Locate the cell with the specified text and output its (X, Y) center coordinate. 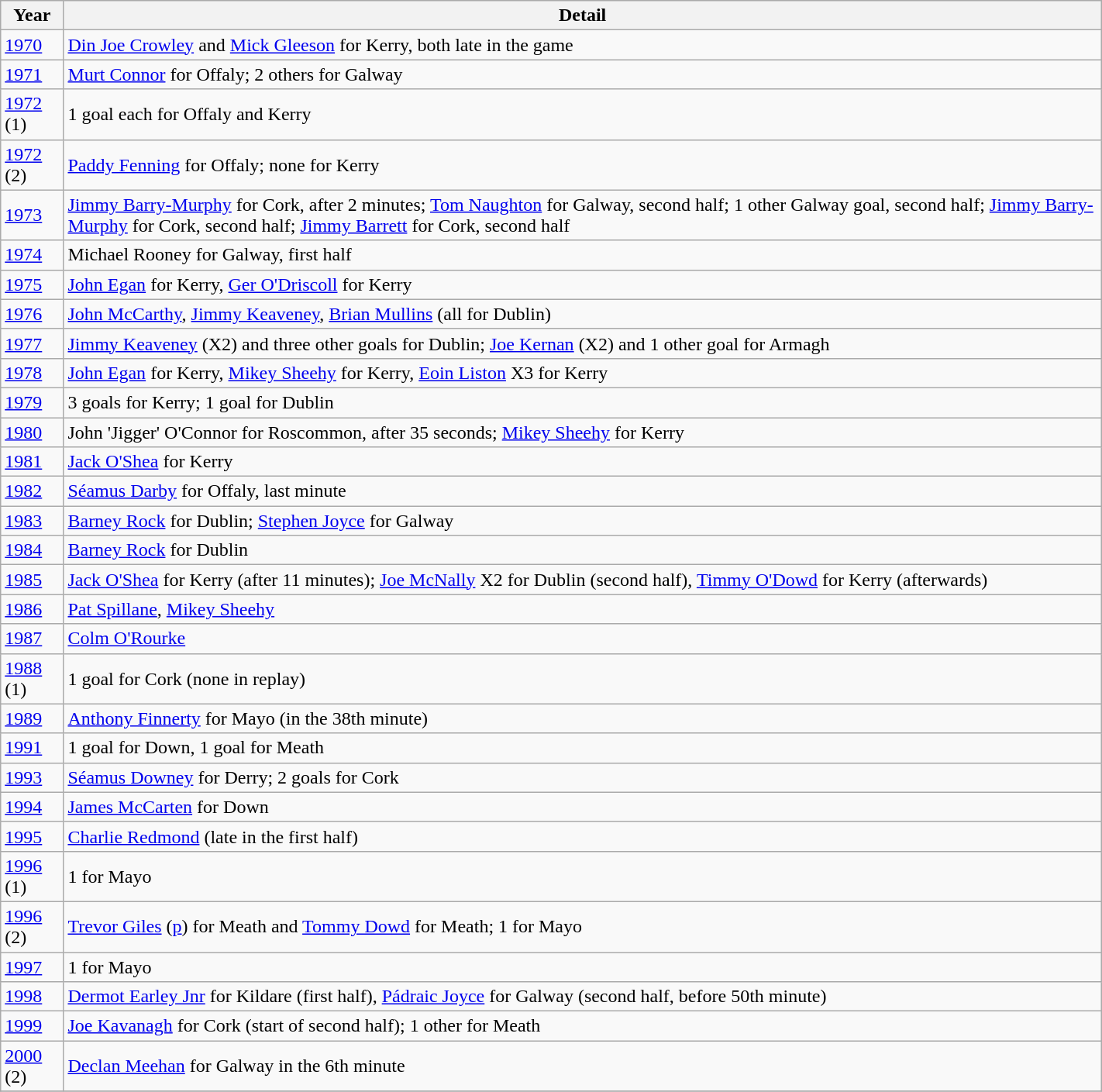
1996 (2) (33, 927)
1974 (33, 255)
Jack O'Shea for Kerry (583, 462)
1983 (33, 521)
1987 (33, 639)
Din Joe Crowley and Mick Gleeson for Kerry, both late in the game (583, 45)
1973 (33, 215)
Barney Rock for Dublin; Stephen Joyce for Galway (583, 521)
3 goals for Kerry; 1 goal for Dublin (583, 402)
1982 (33, 491)
1991 (33, 748)
1978 (33, 373)
Anthony Finnerty for Mayo (in the 38th minute) (583, 718)
1979 (33, 402)
1988 (1) (33, 679)
1977 (33, 343)
1993 (33, 777)
Colm O'Rourke (583, 639)
1998 (33, 997)
Joe Kavanagh for Cork (start of second half); 1 other for Meath (583, 1026)
Séamus Downey for Derry; 2 goals for Cork (583, 777)
Paddy Fenning for Offaly; none for Kerry (583, 164)
Jimmy Keaveney (X2) and three other goals for Dublin; Joe Kernan (X2) and 1 other goal for Armagh (583, 343)
1 goal for Down, 1 goal for Meath (583, 748)
Declan Meehan for Galway in the 6th minute (583, 1066)
1975 (33, 284)
1986 (33, 609)
1 goal each for Offaly and Kerry (583, 115)
Trevor Giles (p) for Meath and Tommy Dowd for Meath; 1 for Mayo (583, 927)
John Egan for Kerry, Ger O'Driscoll for Kerry (583, 284)
Séamus Darby for Offaly, last minute (583, 491)
John 'Jigger' O'Connor for Roscommon, after 35 seconds; Mikey Sheehy for Kerry (583, 432)
1980 (33, 432)
John McCarthy, Jimmy Keaveney, Brian Mullins (all for Dublin) (583, 314)
Murt Connor for Offaly; 2 others for Galway (583, 74)
Jack O'Shea for Kerry (after 11 minutes); Joe McNally X2 for Dublin (second half), Timmy O'Dowd for Kerry (afterwards) (583, 580)
Charlie Redmond (late in the first half) (583, 836)
John Egan for Kerry, Mikey Sheehy for Kerry, Eoin Liston X3 for Kerry (583, 373)
James McCarten for Down (583, 807)
1 goal for Cork (none in replay) (583, 679)
Pat Spillane, Mikey Sheehy (583, 609)
1996 (1) (33, 876)
1984 (33, 550)
Michael Rooney for Galway, first half (583, 255)
1999 (33, 1026)
Year (33, 16)
1989 (33, 718)
1976 (33, 314)
1995 (33, 836)
Detail (583, 16)
1972 (2) (33, 164)
1994 (33, 807)
2000 (2) (33, 1066)
1972 (1) (33, 115)
1981 (33, 462)
1970 (33, 45)
Dermot Earley Jnr for Kildare (first half), Pádraic Joyce for Galway (second half, before 50th minute) (583, 997)
1985 (33, 580)
1997 (33, 966)
1971 (33, 74)
Barney Rock for Dublin (583, 550)
